For the text-containing cell, return its midpoint in [X, Y] coordinate format. 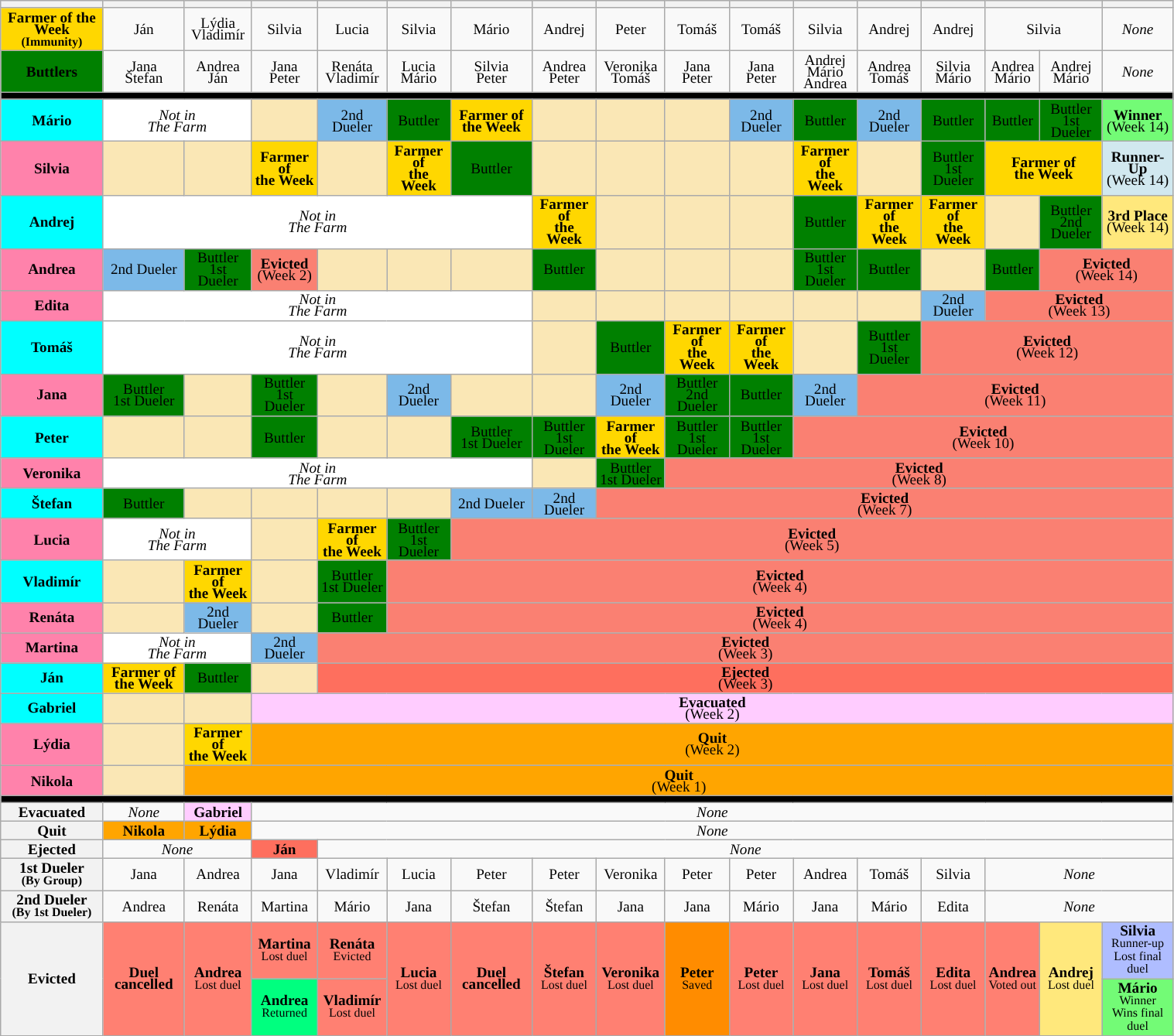
AndreaTomáš [890, 71]
SilviaPeter [491, 71]
AndrejMário [1071, 71]
MartinaLost duel [285, 950]
ŠtefanLost duel [565, 978]
Evicted (Week 14) [1107, 269]
AndreaVoted out [1012, 978]
Ejected [52, 850]
AndreaJán [217, 71]
VeronikaLost duel [630, 978]
LýdiaVladimír [217, 29]
MárioWinnerWins final duel [1138, 1007]
JanaLost duel [825, 978]
Evicted (Week 2) [285, 269]
SilviaRunner-upLost final duel [1138, 950]
PeterLost duel [762, 978]
AndreaPeter [565, 71]
Evicted (Week 3) [745, 647]
Evacuated (Week 2) [712, 709]
Evicted (Week 13) [1079, 305]
Quit [52, 830]
Evicted (Week 12) [1047, 347]
AndrejLost duel [1071, 978]
AndreaMário [1012, 71]
Evicted (Week 10) [983, 437]
SilviaMário [953, 71]
LuciaMário [419, 71]
3rd Place (Week 14) [1138, 221]
Evicted (Week 7) [885, 503]
Evicted [52, 978]
Farmer of the Week(Immunity) [52, 29]
Evicted (Week 5) [812, 539]
Runner-Up (Week 14) [1138, 169]
AndreaLost duel [217, 978]
1st Dueler(By Group) [52, 874]
Buttlers [52, 71]
TomášLost duel [890, 978]
Evicted (Week 8) [919, 474]
Ejected (Week 3) [745, 678]
VladimírLost duel [351, 1007]
AndrejMárioAndrea [825, 71]
AndreaReturned [285, 1007]
Quit (Week 1) [679, 780]
2nd Dueler(By 1st Dueler) [52, 905]
JanaŠtefan [144, 71]
Quit (Week 2) [712, 744]
Evacuated [52, 812]
PeterSaved [697, 978]
Evicted (Week 11) [1015, 395]
LuciaLost duel [419, 978]
RenátaEvicted [351, 950]
VeronikaTomáš [630, 71]
EditaLost duel [953, 978]
Winner (Week 14) [1138, 121]
RenátaVladimír [351, 71]
